Scan for the cell matching the given text and deliver its [X, Y] coordinate at center. 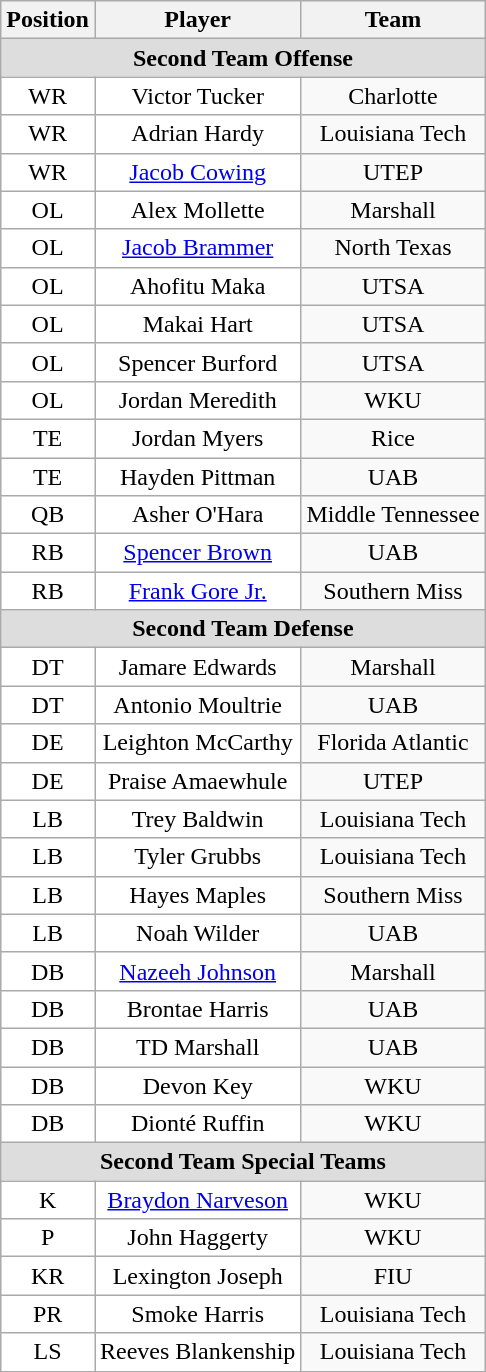
Jordan Myers [197, 438]
Jordan Meredith [197, 400]
Hayes Maples [197, 895]
Player [197, 20]
Praise Amaewhule [197, 781]
P [48, 1238]
Antonio Moultrie [197, 705]
Hayden Pittman [197, 477]
Reeves Blankenship [197, 1352]
Second Team Special Teams [243, 1162]
QB [48, 515]
FIU [393, 1276]
PR [48, 1314]
Braydon Narveson [197, 1200]
Team [393, 20]
Trey Baldwin [197, 819]
Devon Key [197, 1085]
North Texas [393, 248]
Second Team Offense [243, 58]
Makai Hart [197, 324]
Adrian Hardy [197, 134]
Jamare Edwards [197, 667]
LS [48, 1352]
Rice [393, 438]
Smoke Harris [197, 1314]
K [48, 1200]
Asher O'Hara [197, 515]
Noah Wilder [197, 933]
John Haggerty [197, 1238]
Lexington Joseph [197, 1276]
KR [48, 1276]
Nazeeh Johnson [197, 971]
Charlotte [393, 96]
Tyler Grubbs [197, 857]
Second Team Defense [243, 629]
Position [48, 20]
Ahofitu Maka [197, 286]
Florida Atlantic [393, 743]
Dionté Ruffin [197, 1124]
TD Marshall [197, 1047]
Alex Mollette [197, 210]
Middle Tennessee [393, 515]
Jacob Brammer [197, 248]
Victor Tucker [197, 96]
Spencer Burford [197, 362]
Spencer Brown [197, 553]
Jacob Cowing [197, 172]
Brontae Harris [197, 1009]
Leighton McCarthy [197, 743]
Frank Gore Jr. [197, 591]
